For the text-containing cell, return its midpoint in [X, Y] coordinate format. 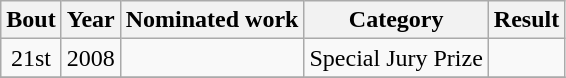
Category [396, 20]
Special Jury Prize [396, 58]
Bout [31, 20]
21st [31, 58]
Year [90, 20]
Result [526, 20]
Nominated work [212, 20]
2008 [90, 58]
